Output the (X, Y) coordinate of the center of the cell containing the given text.  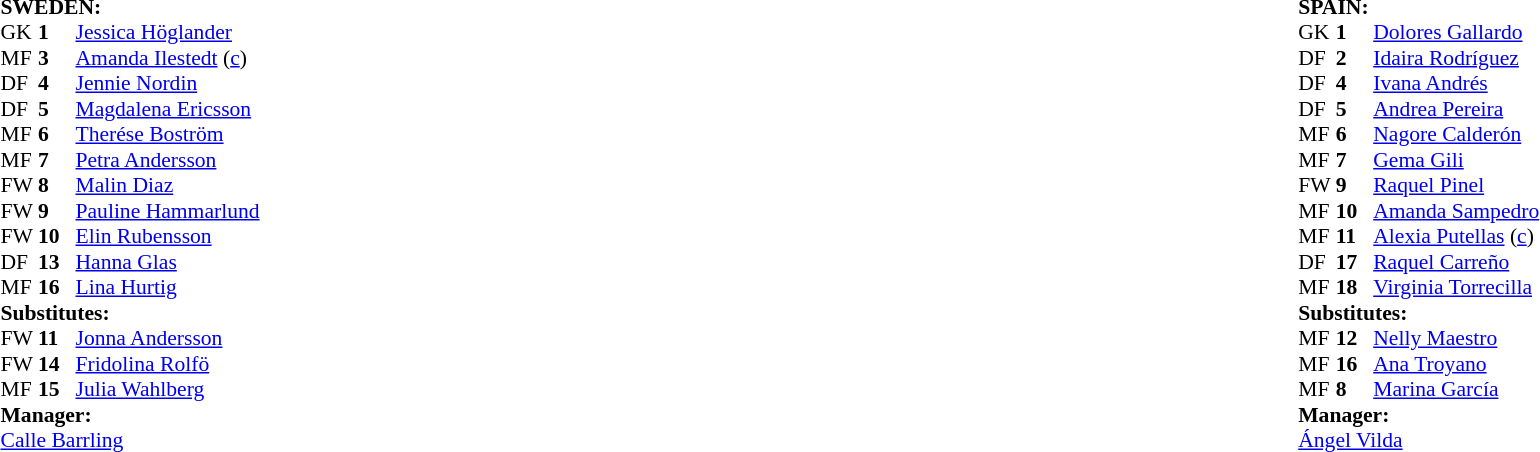
Dolores Gallardo (1456, 33)
Jessica Höglander (168, 33)
Virginia Torrecilla (1456, 287)
Marina García (1456, 389)
Ivana Andrés (1456, 83)
Jennie Nordin (168, 83)
14 (57, 364)
Gema Gili (1456, 160)
Nelly Maestro (1456, 339)
Therése Boström (168, 135)
Hanna Glas (168, 262)
Ana Troyano (1456, 364)
13 (57, 262)
Raquel Carreño (1456, 262)
Julia Wahlberg (168, 389)
Malin Diaz (168, 185)
Fridolina Rolfö (168, 364)
18 (1355, 287)
Elin Rubensson (168, 237)
Alexia Putellas (c) (1456, 237)
Lina Hurtig (168, 287)
Raquel Pinel (1456, 185)
Pauline Hammarlund (168, 211)
Idaira Rodríguez (1456, 58)
Andrea Pereira (1456, 109)
17 (1355, 262)
Amanda Sampedro (1456, 211)
Petra Andersson (168, 160)
Amanda Ilestedt (c) (168, 58)
2 (1355, 58)
Jonna Andersson (168, 339)
Nagore Calderón (1456, 135)
Magdalena Ericsson (168, 109)
15 (57, 389)
12 (1355, 339)
3 (57, 58)
